Output the [X, Y] coordinate of the center of the cell containing the given text.  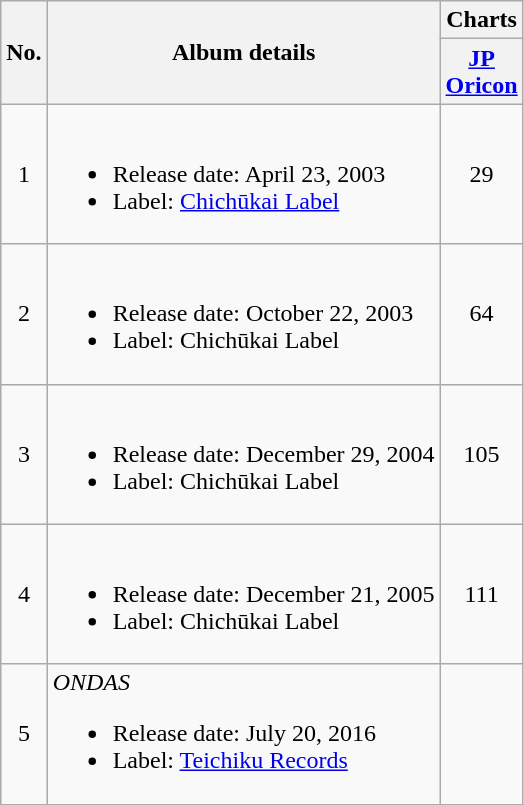
2 [24, 314]
105 [482, 454]
111 [482, 594]
Album details [244, 52]
Release date: April 23, 2003Label: Chichūkai Label [244, 174]
5 [24, 734]
ONDASRelease date: July 20, 2016Label: Teichiku Records [244, 734]
29 [482, 174]
Release date: October 22, 2003Label: Chichūkai Label [244, 314]
No. [24, 52]
4 [24, 594]
JPOricon [482, 72]
Charts [482, 20]
64 [482, 314]
3 [24, 454]
Release date: December 21, 2005Label: Chichūkai Label [244, 594]
Release date: December 29, 2004Label: Chichūkai Label [244, 454]
1 [24, 174]
